Search for the cell housing the specified text and yield its (x, y) center coordinate. 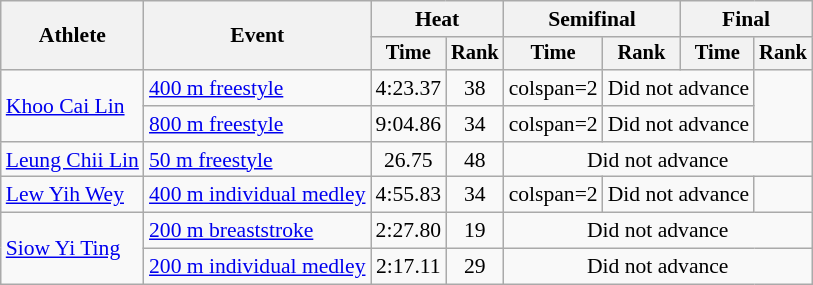
Leung Chii Lin (72, 160)
50 m freestyle (258, 160)
2:17.11 (408, 267)
4:23.37 (408, 88)
2:27.80 (408, 231)
Heat (438, 19)
Lew Yih Wey (72, 195)
800 m freestyle (258, 124)
29 (475, 267)
38 (475, 88)
200 m individual medley (258, 267)
Event (258, 36)
Semifinal (592, 19)
400 m individual medley (258, 195)
4:55.83 (408, 195)
48 (475, 160)
400 m freestyle (258, 88)
Siow Yi Ting (72, 248)
19 (475, 231)
200 m breaststroke (258, 231)
Final (746, 19)
Khoo Cai Lin (72, 106)
Athlete (72, 36)
9:04.86 (408, 124)
26.75 (408, 160)
